Pinpoint the cell where the given text exists, returning its [X, Y] midpoint coordinate. 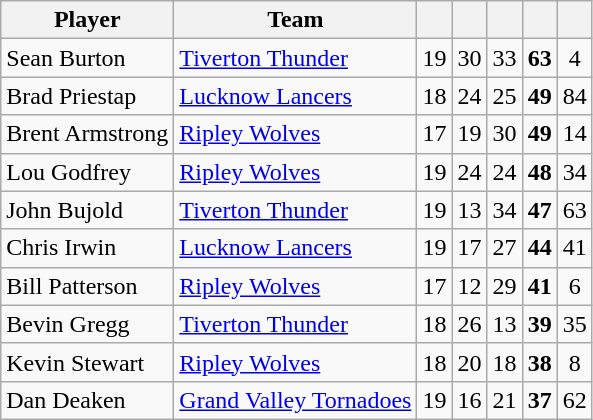
47 [540, 210]
39 [540, 324]
38 [540, 362]
25 [504, 96]
4 [574, 58]
12 [470, 286]
35 [574, 324]
26 [470, 324]
Sean Burton [88, 58]
6 [574, 286]
62 [574, 400]
20 [470, 362]
33 [504, 58]
21 [504, 400]
Team [296, 20]
44 [540, 248]
84 [574, 96]
14 [574, 134]
Grand Valley Tornadoes [296, 400]
Bill Patterson [88, 286]
Kevin Stewart [88, 362]
27 [504, 248]
37 [540, 400]
Brad Priestap [88, 96]
Lou Godfrey [88, 172]
Bevin Gregg [88, 324]
Brent Armstrong [88, 134]
16 [470, 400]
29 [504, 286]
48 [540, 172]
Chris Irwin [88, 248]
John Bujold [88, 210]
Player [88, 20]
8 [574, 362]
Dan Deaken [88, 400]
